Determine the (X, Y) coordinate at the center of the cell enclosing the given text.  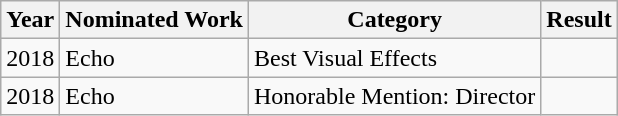
Year (30, 20)
Result (579, 20)
Best Visual Effects (394, 58)
Honorable Mention: Director (394, 96)
Category (394, 20)
Nominated Work (154, 20)
